For the text-containing cell, return its midpoint in (X, Y) coordinate format. 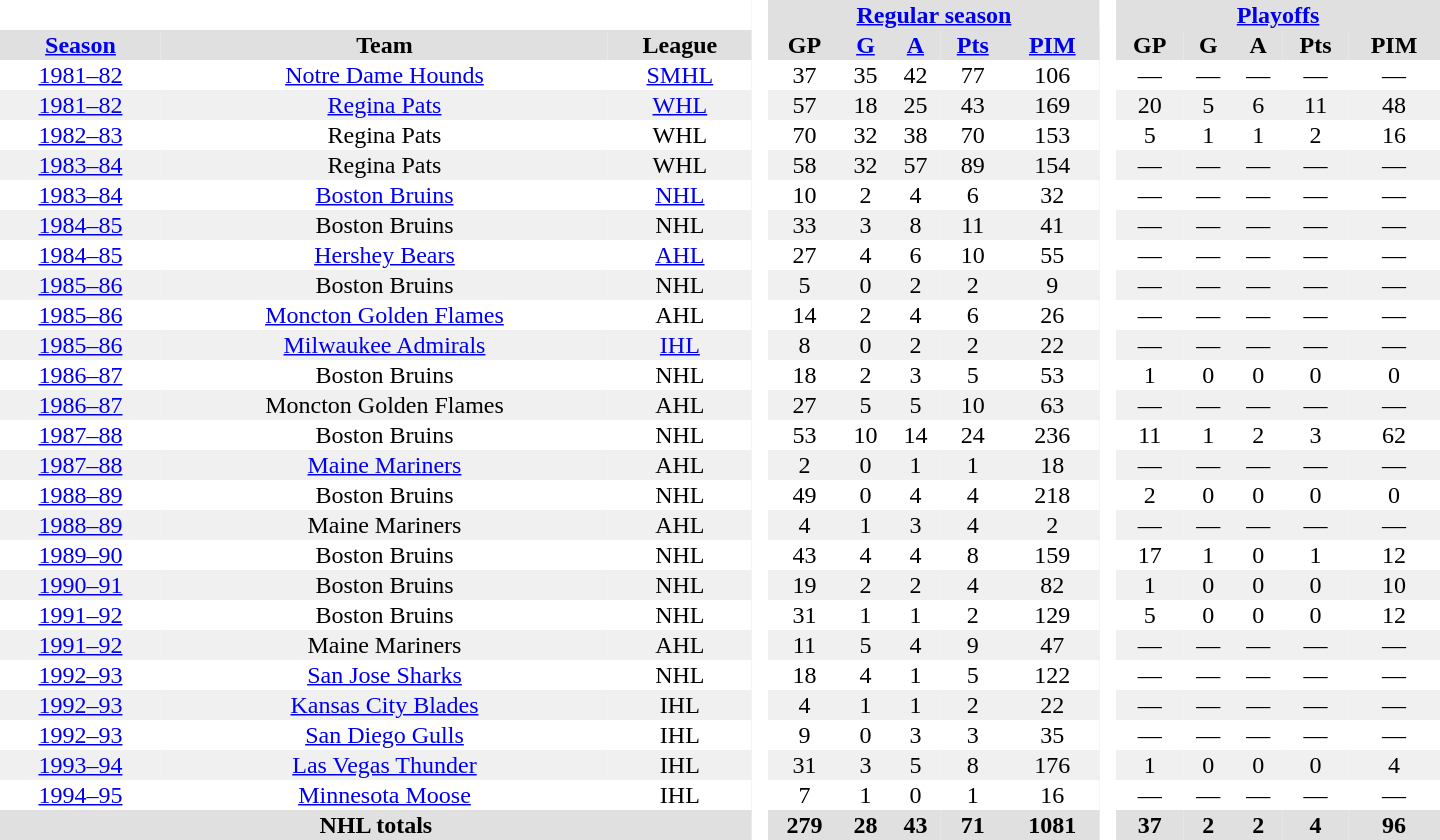
24 (972, 435)
Minnesota Moose (384, 795)
48 (1394, 105)
1990–91 (80, 585)
153 (1052, 135)
96 (1394, 825)
41 (1052, 225)
San Jose Sharks (384, 675)
1994–95 (80, 795)
176 (1052, 765)
San Diego Gulls (384, 735)
38 (915, 135)
1993–94 (80, 765)
77 (972, 75)
1982–83 (80, 135)
Hershey Bears (384, 255)
Las Vegas Thunder (384, 765)
Team (384, 45)
42 (915, 75)
62 (1394, 435)
League (680, 45)
Kansas City Blades (384, 705)
58 (804, 165)
71 (972, 825)
SMHL (680, 75)
19 (804, 585)
49 (804, 495)
159 (1052, 555)
25 (915, 105)
33 (804, 225)
218 (1052, 495)
17 (1150, 555)
154 (1052, 165)
169 (1052, 105)
1081 (1052, 825)
122 (1052, 675)
47 (1052, 645)
26 (1052, 315)
28 (865, 825)
NHL totals (376, 825)
129 (1052, 615)
63 (1052, 405)
Season (80, 45)
55 (1052, 255)
Playoffs (1278, 15)
Notre Dame Hounds (384, 75)
89 (972, 165)
Regular season (934, 15)
106 (1052, 75)
82 (1052, 585)
20 (1150, 105)
Milwaukee Admirals (384, 345)
1989–90 (80, 555)
236 (1052, 435)
279 (804, 825)
7 (804, 795)
